Detect which cell encompasses the target text, then output its (X, Y) center coordinate. 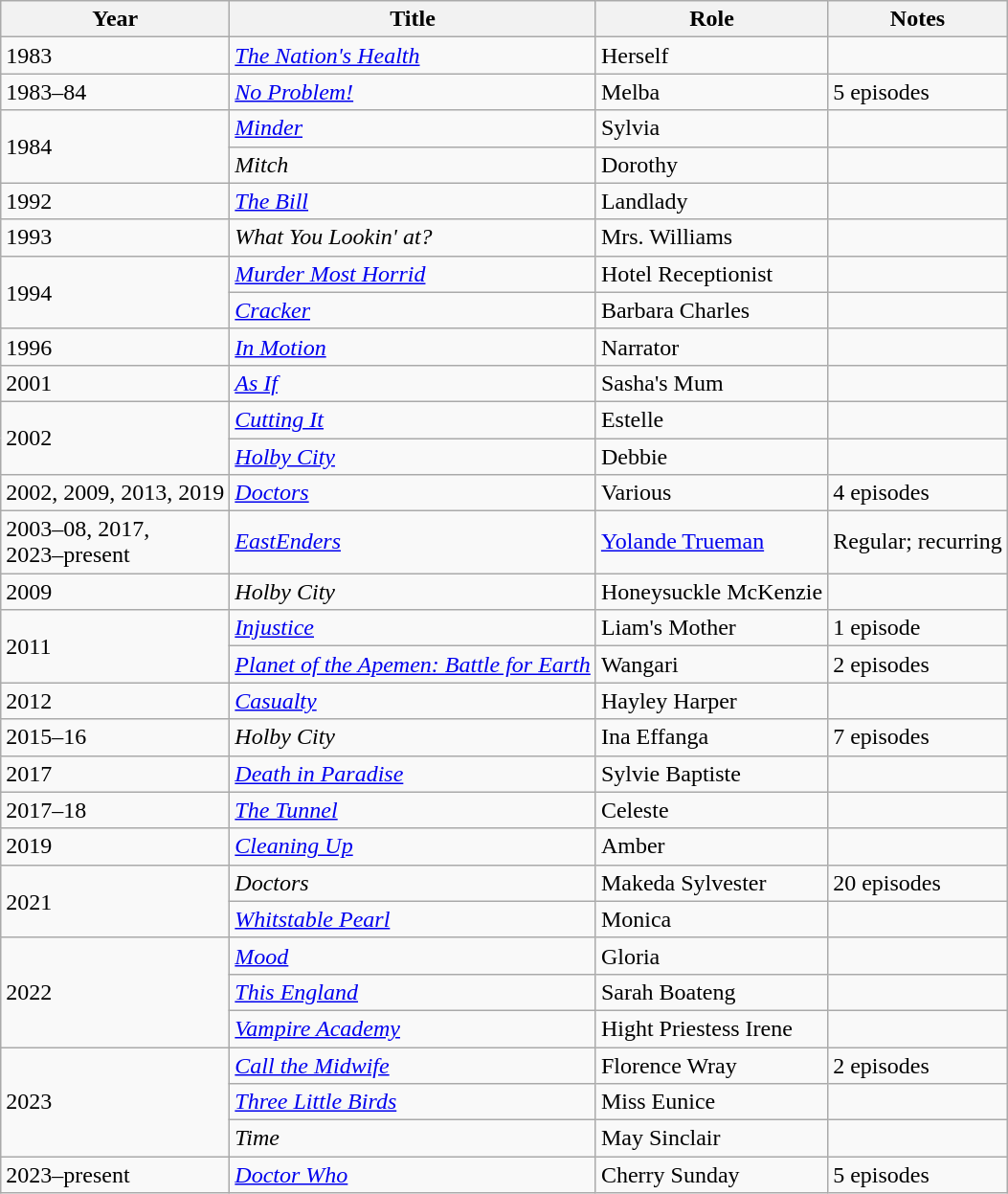
Amber (711, 846)
In Motion (414, 347)
Time (414, 1138)
Sasha's Mum (711, 383)
Planet of the Apemen: Battle for Earth (414, 665)
The Nation's Health (414, 56)
2023 (115, 1102)
Mitch (414, 165)
2015–16 (115, 737)
Dorothy (711, 165)
Cutting It (414, 419)
This England (414, 992)
Herself (711, 56)
1983 (115, 56)
May Sinclair (711, 1138)
2021 (115, 901)
Role (711, 19)
Landlady (711, 201)
2019 (115, 846)
1994 (115, 292)
Narrator (711, 347)
Mrs. Williams (711, 237)
Sylvie Baptiste (711, 774)
1983–84 (115, 92)
Mood (414, 956)
20 episodes (918, 883)
Year (115, 19)
1984 (115, 146)
Vampire Academy (414, 1028)
Yolande Trueman (711, 542)
Hotel Receptionist (711, 274)
EastEnders (414, 542)
Honeysuckle McKenzie (711, 592)
1996 (115, 347)
2011 (115, 646)
2001 (115, 383)
Death in Paradise (414, 774)
2003–08, 2017,2023–present (115, 542)
Cracker (414, 310)
1 episode (918, 628)
Regular; recurring (918, 542)
Sarah Boateng (711, 992)
Casualty (414, 701)
2022 (115, 992)
Three Little Birds (414, 1102)
No Problem! (414, 92)
Minder (414, 128)
2002, 2009, 2013, 2019 (115, 493)
Doctor Who (414, 1175)
Liam's Mother (711, 628)
Miss Eunice (711, 1102)
What You Lookin' at? (414, 237)
Debbie (711, 457)
As If (414, 383)
1992 (115, 201)
2012 (115, 701)
Ina Effanga (711, 737)
2017–18 (115, 810)
Hayley Harper (711, 701)
Whitstable Pearl (414, 919)
The Tunnel (414, 810)
Makeda Sylvester (711, 883)
Monica (711, 919)
Call the Midwife (414, 1066)
Barbara Charles (711, 310)
Cherry Sunday (711, 1175)
2002 (115, 438)
Gloria (711, 956)
4 episodes (918, 493)
Sylvia (711, 128)
Estelle (711, 419)
2023–present (115, 1175)
1993 (115, 237)
Celeste (711, 810)
Various (711, 493)
2017 (115, 774)
2009 (115, 592)
Melba (711, 92)
Wangari (711, 665)
Injustice (414, 628)
Title (414, 19)
Florence Wray (711, 1066)
Murder Most Horrid (414, 274)
Cleaning Up (414, 846)
Notes (918, 19)
7 episodes (918, 737)
Hight Priestess Irene (711, 1028)
The Bill (414, 201)
